Provide the [X, Y] coordinate of the cell's center where the given text is located.  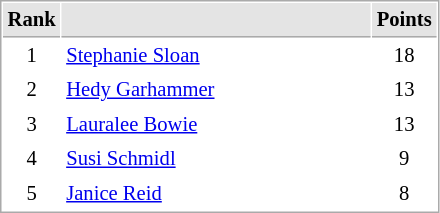
Hedy Garhammer [216, 90]
5 [32, 194]
Janice Reid [216, 194]
Stephanie Sloan [216, 56]
Lauralee Bowie [216, 124]
1 [32, 56]
Rank [32, 20]
8 [404, 194]
18 [404, 56]
3 [32, 124]
Susi Schmidl [216, 158]
4 [32, 158]
9 [404, 158]
Points [404, 20]
2 [32, 90]
